Scan for the cell matching the given text and deliver its [X, Y] coordinate at center. 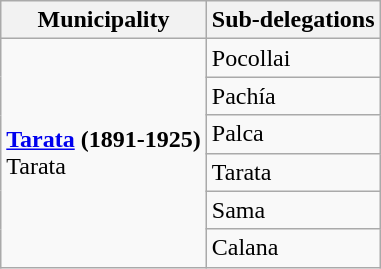
Calana [293, 248]
Pachía [293, 96]
Sama [293, 210]
Pocollai [293, 58]
Municipality [104, 20]
Sub-delegations [293, 20]
Tarata (1891-1925)Tarata [104, 153]
Palca [293, 134]
Tarata [293, 172]
